Detect which cell encompasses the target text, then output its [X, Y] center coordinate. 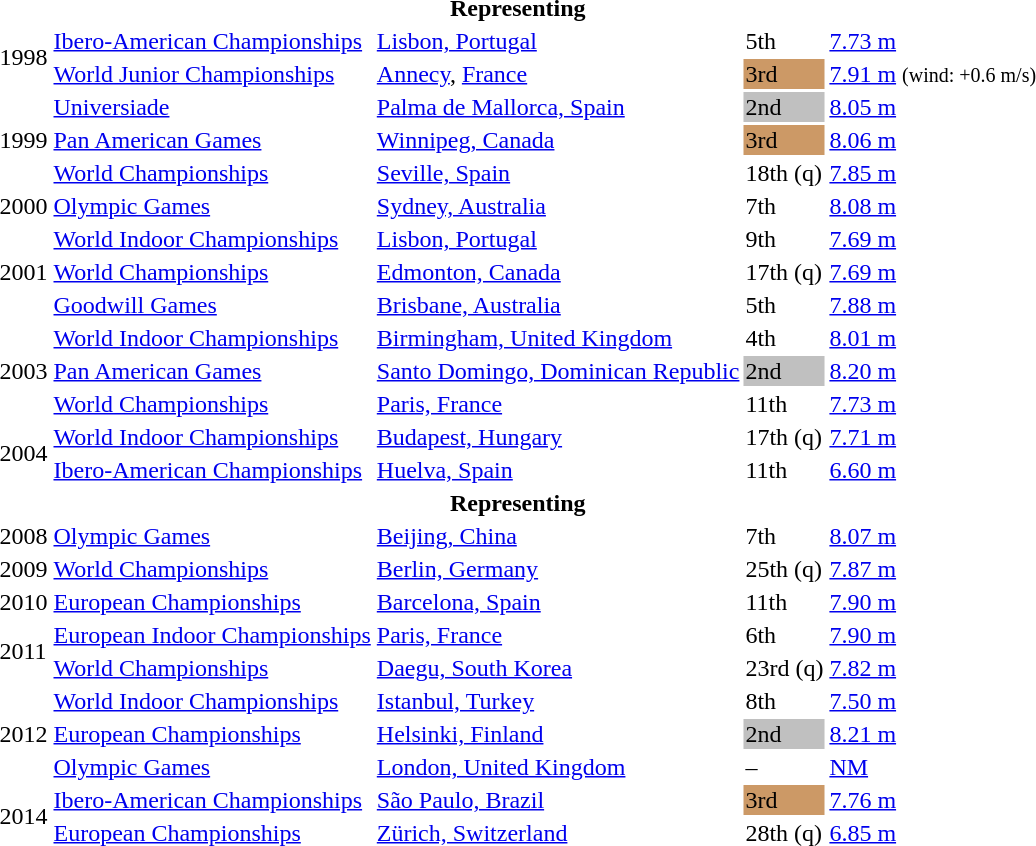
São Paulo, Brazil [558, 800]
6th [784, 635]
18th (q) [784, 173]
4th [784, 338]
Berlin, Germany [558, 569]
Barcelona, Spain [558, 602]
Goodwill Games [212, 305]
Annecy, France [558, 74]
– [784, 767]
European Indoor Championships [212, 635]
8th [784, 701]
Seville, Spain [558, 173]
Brisbane, Australia [558, 305]
Universiade [212, 107]
London, United Kingdom [558, 767]
Huelva, Spain [558, 470]
9th [784, 239]
25th (q) [784, 569]
Winnipeg, Canada [558, 140]
Palma de Mallorca, Spain [558, 107]
23rd (q) [784, 668]
Birmingham, United Kingdom [558, 338]
Istanbul, Turkey [558, 701]
Sydney, Australia [558, 206]
Edmonton, Canada [558, 272]
Budapest, Hungary [558, 437]
Beijing, China [558, 536]
Santo Domingo, Dominican Republic [558, 371]
Helsinki, Finland [558, 734]
Daegu, South Korea [558, 668]
World Junior Championships [212, 74]
